Scan for the cell matching the given text and deliver its (x, y) coordinate at center. 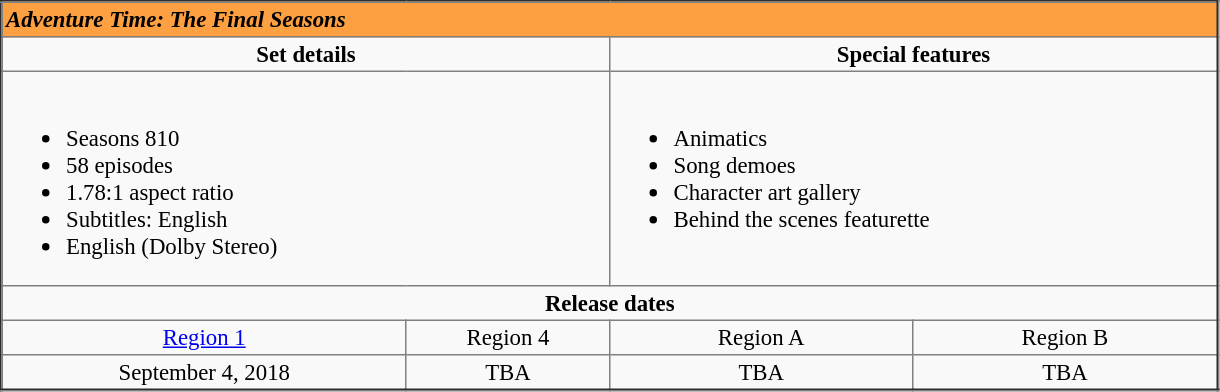
Region 4 (508, 338)
Release dates (610, 303)
Seasons 81058 episodes1.78:1 aspect ratioSubtitles: EnglishEnglish (Dolby Stereo) (306, 178)
AnimaticsSong demoesCharacter art galleryBehind the scenes featurette (914, 178)
Region 1 (204, 338)
September 4, 2018 (204, 372)
Adventure Time: The Final Seasons (610, 20)
Region B (1066, 338)
Set details (306, 54)
Region A (762, 338)
Special features (914, 54)
